Capture the cell that displays the provided text and extract its (X, Y) central coordinate. 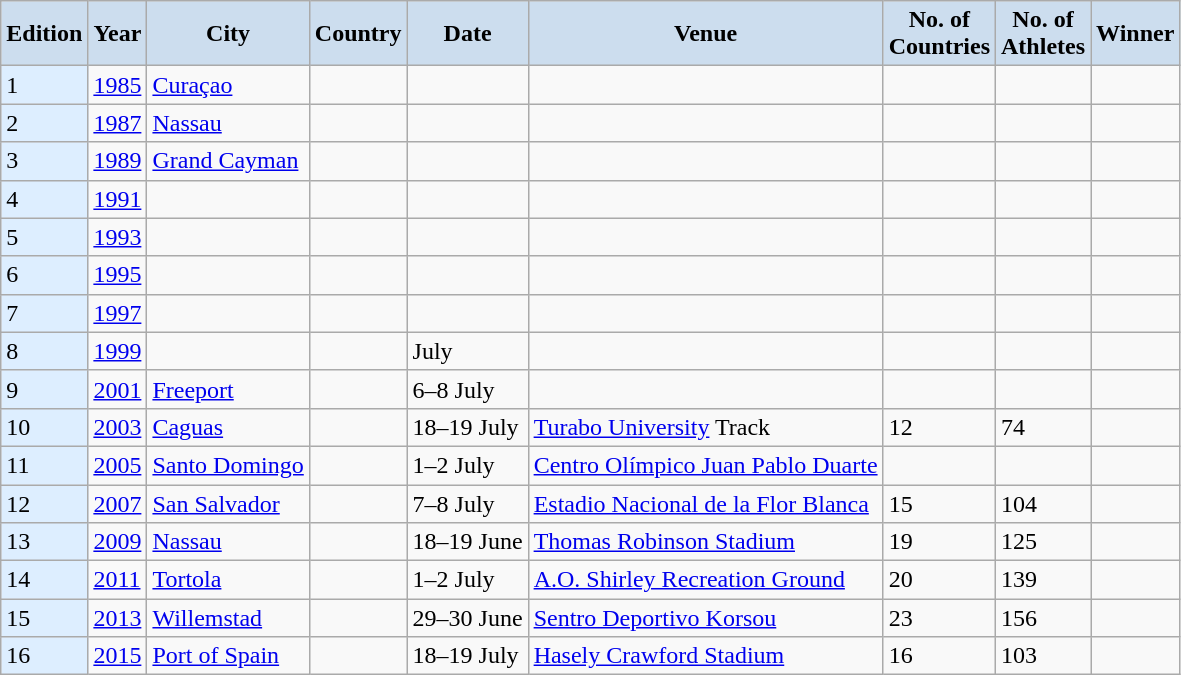
19 (939, 542)
3 (44, 161)
7 (44, 313)
July (468, 351)
Grand Cayman (228, 161)
103 (1044, 656)
4 (44, 199)
1989 (118, 161)
Santo Domingo (228, 465)
5 (44, 237)
2013 (118, 618)
1999 (118, 351)
18–19 June (468, 542)
2015 (118, 656)
Caguas (228, 427)
20 (939, 580)
8 (44, 351)
Venue (706, 34)
1987 (118, 123)
Willemstad (228, 618)
1 (44, 85)
Edition (44, 34)
Tortola (228, 580)
156 (1044, 618)
1985 (118, 85)
Country (358, 34)
7–8 July (468, 503)
No. ofAthletes (1044, 34)
Hasely Crawford Stadium (706, 656)
2 (44, 123)
2011 (118, 580)
1995 (118, 275)
Thomas Robinson Stadium (706, 542)
Curaçao (228, 85)
2007 (118, 503)
10 (44, 427)
Centro Olímpico Juan Pablo Duarte (706, 465)
Sentro Deportivo Korsou (706, 618)
6 (44, 275)
125 (1044, 542)
No. of Countries (939, 34)
Turabo University Track (706, 427)
9 (44, 389)
A.O. Shirley Recreation Ground (706, 580)
74 (1044, 427)
11 (44, 465)
1991 (118, 199)
Date (468, 34)
Port of Spain (228, 656)
2003 (118, 427)
City (228, 34)
San Salvador (228, 503)
1993 (118, 237)
2005 (118, 465)
23 (939, 618)
2009 (118, 542)
2001 (118, 389)
29–30 June (468, 618)
6–8 July (468, 389)
104 (1044, 503)
Winner (1136, 34)
14 (44, 580)
139 (1044, 580)
13 (44, 542)
Year (118, 34)
1997 (118, 313)
Freeport (228, 389)
Estadio Nacional de la Flor Blanca (706, 503)
